Provide the (X, Y) coordinate of the cell's center where the given text is located.  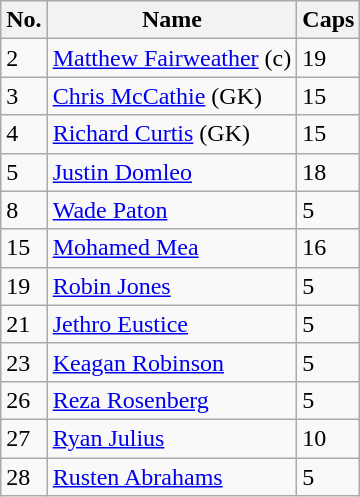
Justin Domleo (172, 172)
Ryan Julius (172, 438)
Keagan Robinson (172, 362)
Mohamed Mea (172, 248)
8 (24, 210)
4 (24, 134)
18 (328, 172)
Wade Paton (172, 210)
Matthew Fairweather (c) (172, 58)
Name (172, 20)
Rusten Abrahams (172, 477)
Jethro Eustice (172, 324)
21 (24, 324)
3 (24, 96)
Richard Curtis (GK) (172, 134)
Robin Jones (172, 286)
10 (328, 438)
23 (24, 362)
Caps (328, 20)
No. (24, 20)
2 (24, 58)
Reza Rosenberg (172, 400)
28 (24, 477)
16 (328, 248)
Chris McCathie (GK) (172, 96)
26 (24, 400)
27 (24, 438)
